Provide the (X, Y) coordinate of the cell's center where the given text is located.  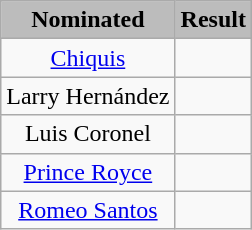
Prince Royce (88, 172)
Luis Coronel (88, 134)
Larry Hernández (88, 96)
Nominated (88, 20)
Result (213, 20)
Romeo Santos (88, 210)
Chiquis (88, 58)
